Return [x, y] of the center of cell containing provided text 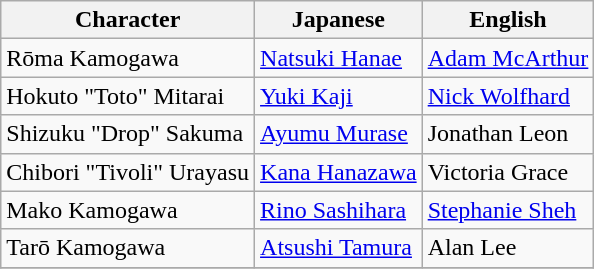
Atsushi Tamura [339, 248]
Rōma Kamogawa [128, 58]
Nick Wolfhard [508, 96]
Natsuki Hanae [339, 58]
Japanese [339, 20]
Chibori "Tivoli" Urayasu [128, 172]
Jonathan Leon [508, 134]
Kana Hanazawa [339, 172]
Stephanie Sheh [508, 210]
Character [128, 20]
English [508, 20]
Shizuku "Drop" Sakuma [128, 134]
Hokuto "Toto" Mitarai [128, 96]
Alan Lee [508, 248]
Rino Sashihara [339, 210]
Yuki Kaji [339, 96]
Adam McArthur [508, 58]
Ayumu Murase [339, 134]
Tarō Kamogawa [128, 248]
Mako Kamogawa [128, 210]
Victoria Grace [508, 172]
